Locate the cell with the specified text and output its [X, Y] center coordinate. 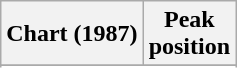
Chart (1987) [72, 34]
Peakposition [189, 34]
